Provide the (X, Y) coordinate of the cell's center where the given text is located.  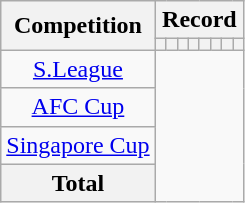
AFC Cup (78, 107)
S.League (78, 69)
Singapore Cup (78, 145)
Total (78, 183)
Record (199, 20)
Competition (78, 26)
